Locate the cell with the specified text and output its [X, Y] center coordinate. 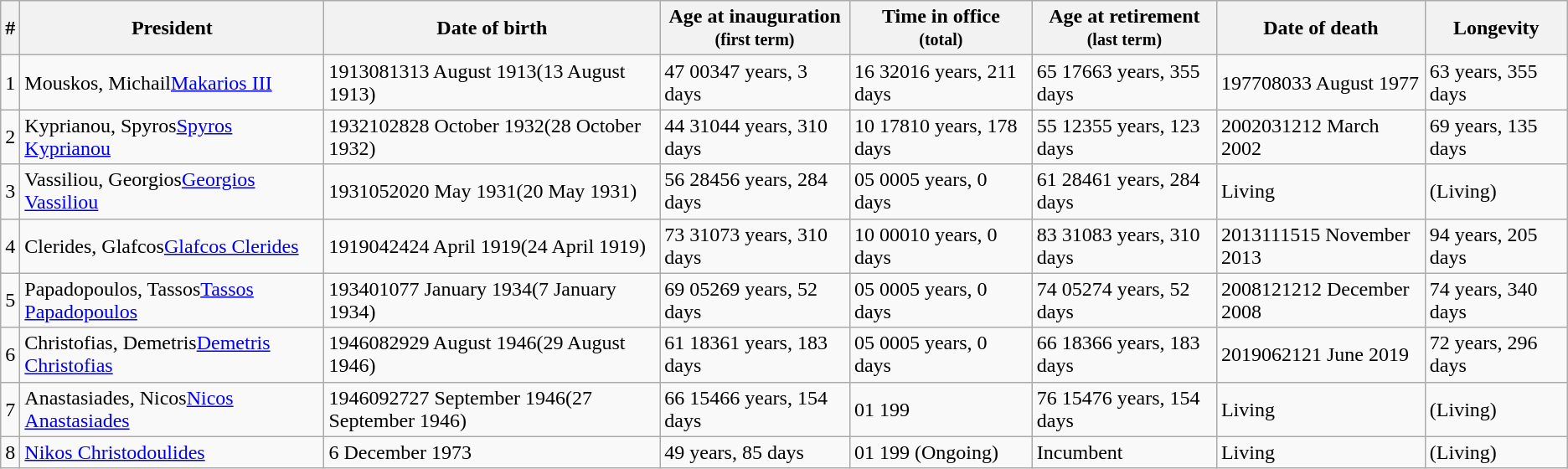
1919042424 April 1919(24 April 1919) [493, 246]
Papadopoulos, TassosTassos Papadopoulos [173, 300]
2008121212 December 2008 [1320, 300]
Incumbent [1124, 452]
1 [10, 82]
74 years, 340 days [1496, 300]
01 199 (Ongoing) [941, 452]
2013111515 November 2013 [1320, 246]
44 31044 years, 310 days [756, 137]
49 years, 85 days [756, 452]
66 18366 years, 183 days [1124, 355]
76 15476 years, 154 days [1124, 409]
10 17810 years, 178 days [941, 137]
President [173, 28]
8 [10, 452]
1946082929 August 1946(29 August 1946) [493, 355]
197708033 August 1977 [1320, 82]
83 31083 years, 310 days [1124, 246]
Date of birth [493, 28]
73 31073 years, 310 days [756, 246]
Age at inauguration(first term) [756, 28]
Time in office(total) [941, 28]
Christofias, DemetrisDemetris Christofias [173, 355]
1913081313 August 1913(13 August 1913) [493, 82]
3 [10, 191]
61 18361 years, 183 days [756, 355]
Mouskos, MichailMakarios III [173, 82]
Date of death [1320, 28]
72 years, 296 days [1496, 355]
2019062121 June 2019 [1320, 355]
7 [10, 409]
Clerides, GlafcosGlafcos Clerides [173, 246]
193401077 January 1934(7 January 1934) [493, 300]
65 17663 years, 355 days [1124, 82]
Vassiliou, GeorgiosGeorgios Vassiliou [173, 191]
66 15466 years, 154 days [756, 409]
69 years, 135 days [1496, 137]
61 28461 years, 284 days [1124, 191]
Kyprianou, SpyrosSpyros Kyprianou [173, 137]
Anastasiades, NicosNicos Anastasiades [173, 409]
6 December 1973 [493, 452]
74 05274 years, 52 days [1124, 300]
63 years, 355 days [1496, 82]
69 05269 years, 52 days [756, 300]
2 [10, 137]
Nikos Christodoulides [173, 452]
01 199 [941, 409]
6 [10, 355]
# [10, 28]
56 28456 years, 284 days [756, 191]
10 00010 years, 0 days [941, 246]
1946092727 September 1946(27 September 1946) [493, 409]
1932102828 October 1932(28 October 1932) [493, 137]
Age at retirement(last term) [1124, 28]
5 [10, 300]
55 12355 years, 123 days [1124, 137]
47 00347 years, 3 days [756, 82]
4 [10, 246]
2002031212 March 2002 [1320, 137]
94 years, 205 days [1496, 246]
1931052020 May 1931(20 May 1931) [493, 191]
16 32016 years, 211 days [941, 82]
Longevity [1496, 28]
